Identify which cell holds the provided text, then report its [X, Y] central coordinate. 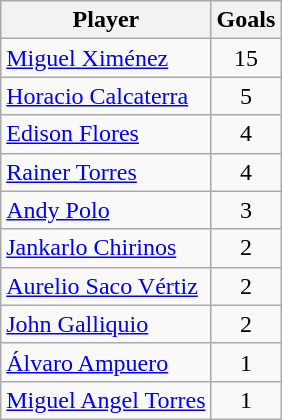
15 [246, 58]
Goals [246, 20]
Horacio Calcaterra [106, 96]
Miguel Ximénez [106, 58]
Edison Flores [106, 134]
John Galliquio [106, 324]
3 [246, 210]
5 [246, 96]
Rainer Torres [106, 172]
Miguel Angel Torres [106, 400]
Aurelio Saco Vértiz [106, 286]
Andy Polo [106, 210]
Player [106, 20]
Jankarlo Chirinos [106, 248]
Álvaro Ampuero [106, 362]
